Capture the cell that displays the provided text and extract its (x, y) central coordinate. 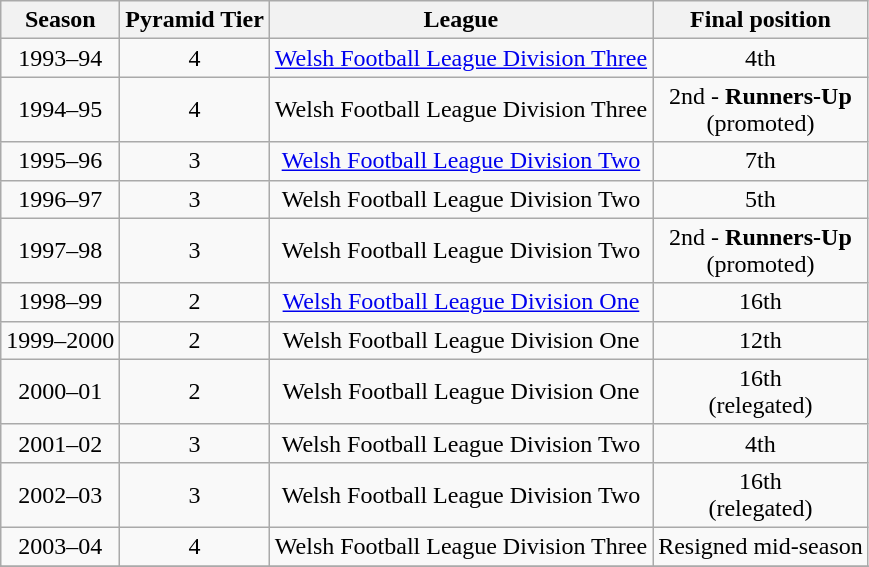
Resigned mid-season (761, 546)
2002–03 (60, 494)
Pyramid Tier (195, 20)
1995–96 (60, 161)
1996–97 (60, 199)
1997–98 (60, 250)
League (460, 20)
1994–95 (60, 110)
Season (60, 20)
2001–02 (60, 443)
12th (761, 340)
5th (761, 199)
1993–94 (60, 58)
1999–2000 (60, 340)
2000–01 (60, 392)
1998–99 (60, 302)
16th (761, 302)
Final position (761, 20)
7th (761, 161)
2003–04 (60, 546)
